Pinpoint the cell where the given text exists, returning its (x, y) midpoint coordinate. 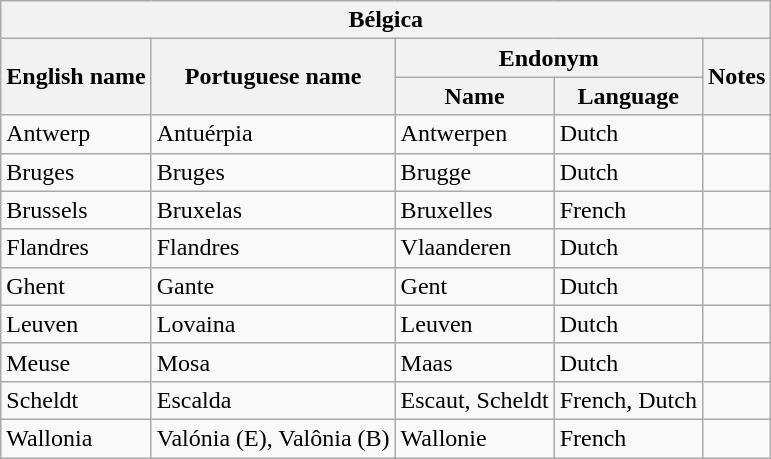
French, Dutch (628, 400)
Brugge (474, 172)
Wallonia (76, 438)
Mosa (273, 362)
Gent (474, 286)
Valónia (E), Valônia (B) (273, 438)
Wallonie (474, 438)
Notes (736, 77)
English name (76, 77)
Antwerp (76, 134)
Name (474, 96)
Escalda (273, 400)
Gante (273, 286)
Endonym (548, 58)
Brussels (76, 210)
Bélgica (386, 20)
Antuérpia (273, 134)
Bruxelles (474, 210)
Escaut, Scheldt (474, 400)
Maas (474, 362)
Scheldt (76, 400)
Ghent (76, 286)
Portuguese name (273, 77)
Antwerpen (474, 134)
Vlaanderen (474, 248)
Language (628, 96)
Bruxelas (273, 210)
Meuse (76, 362)
Lovaina (273, 324)
